Pinpoint the cell where the given text exists, returning its (X, Y) midpoint coordinate. 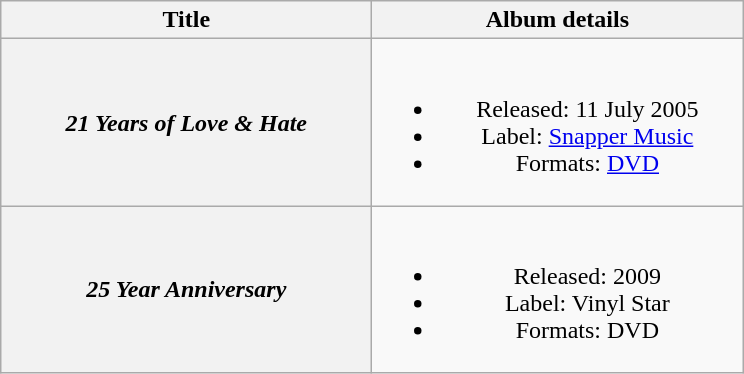
21 Years of Love & Hate (186, 122)
Album details (558, 20)
25 Year Anniversary (186, 290)
Released: 2009Label: Vinyl StarFormats: DVD (558, 290)
Released: 11 July 2005Label: Snapper MusicFormats: DVD (558, 122)
Title (186, 20)
